Locate the cell with the specified text and output its [x, y] center coordinate. 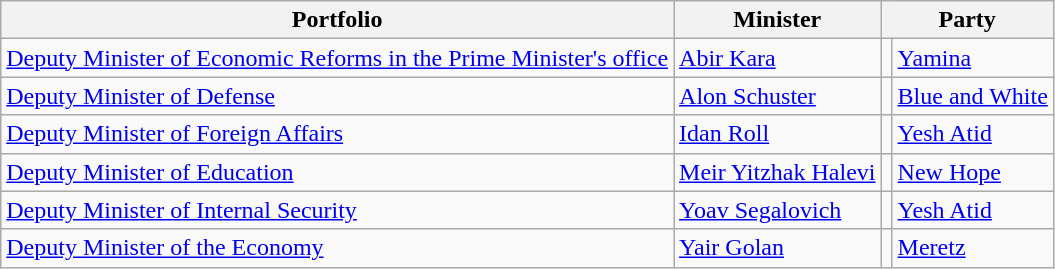
Deputy Minister of Economic Reforms in the Prime Minister's office [338, 58]
Alon Schuster [778, 96]
Yoav Segalovich [778, 210]
Yamina [972, 58]
Idan Roll [778, 134]
Deputy Minister of Foreign Affairs [338, 134]
Deputy Minister of the Economy [338, 248]
Abir Kara [778, 58]
Meretz [972, 248]
New Hope [972, 172]
Minister [778, 20]
Yair Golan [778, 248]
Blue and White [972, 96]
Party [967, 20]
Deputy Minister of Defense [338, 96]
Meir Yitzhak Halevi [778, 172]
Deputy Minister of Education [338, 172]
Deputy Minister of Internal Security [338, 210]
Portfolio [338, 20]
